Determine the [X, Y] coordinate at the center of the cell enclosing the given text.  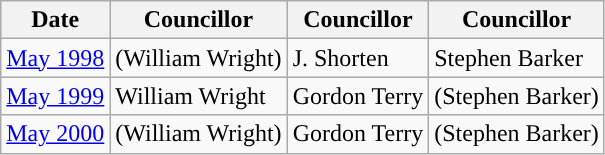
May 1999 [56, 96]
Date [56, 20]
William Wright [198, 96]
J. Shorten [358, 58]
May 2000 [56, 134]
Stephen Barker [517, 58]
May 1998 [56, 58]
